Capture the cell that displays the provided text and extract its (X, Y) central coordinate. 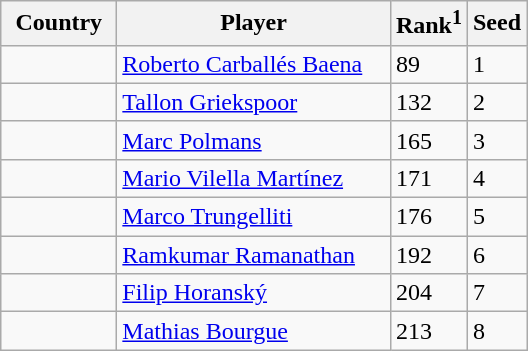
Player (254, 24)
176 (428, 217)
7 (496, 293)
Mathias Bourgue (254, 331)
Country (59, 24)
Seed (496, 24)
89 (428, 64)
6 (496, 255)
1 (496, 64)
Roberto Carballés Baena (254, 64)
192 (428, 255)
165 (428, 140)
2 (496, 102)
Ramkumar Ramanathan (254, 255)
Mario Vilella Martínez (254, 178)
204 (428, 293)
Marco Trungelliti (254, 217)
5 (496, 217)
4 (496, 178)
Tallon Griekspoor (254, 102)
213 (428, 331)
Filip Horanský (254, 293)
132 (428, 102)
Rank1 (428, 24)
Marc Polmans (254, 140)
3 (496, 140)
8 (496, 331)
171 (428, 178)
